From the cell containing the given text, extract its center point as (X, Y) coordinate. 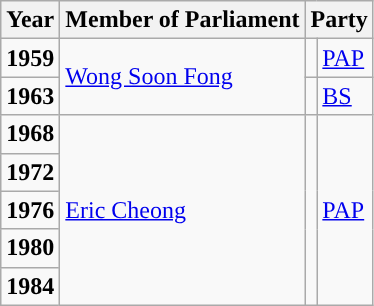
1968 (30, 134)
1972 (30, 172)
1959 (30, 58)
Year (30, 20)
1984 (30, 286)
1976 (30, 210)
Party (339, 20)
Wong Soon Fong (182, 77)
Eric Cheong (182, 210)
1980 (30, 248)
Member of Parliament (182, 20)
BS (346, 96)
1963 (30, 96)
